Provide the [x, y] coordinate of the cell's center where the given text is located.  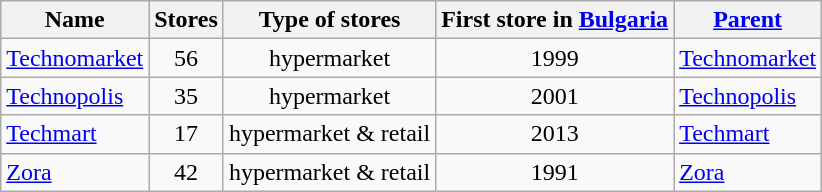
Stores [186, 20]
17 [186, 134]
1999 [555, 58]
42 [186, 172]
35 [186, 96]
2001 [555, 96]
1991 [555, 172]
Type of stores [329, 20]
First store in Bulgaria [555, 20]
Parent [748, 20]
56 [186, 58]
2013 [555, 134]
Name [75, 20]
